Identify which cell holds the provided text, then report its (X, Y) central coordinate. 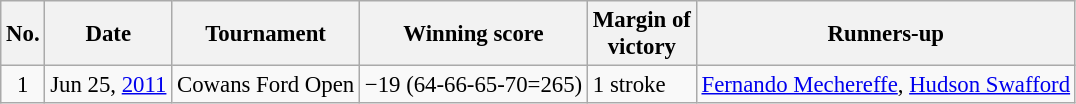
Winning score (474, 34)
Tournament (266, 34)
1 stroke (642, 85)
Fernando Mechereffe, Hudson Swafford (886, 85)
1 (23, 85)
Runners-up (886, 34)
Margin ofvictory (642, 34)
Date (108, 34)
No. (23, 34)
Cowans Ford Open (266, 85)
Jun 25, 2011 (108, 85)
−19 (64-66-65-70=265) (474, 85)
